Provide the (x, y) coordinate of the cell's center where the given text is located.  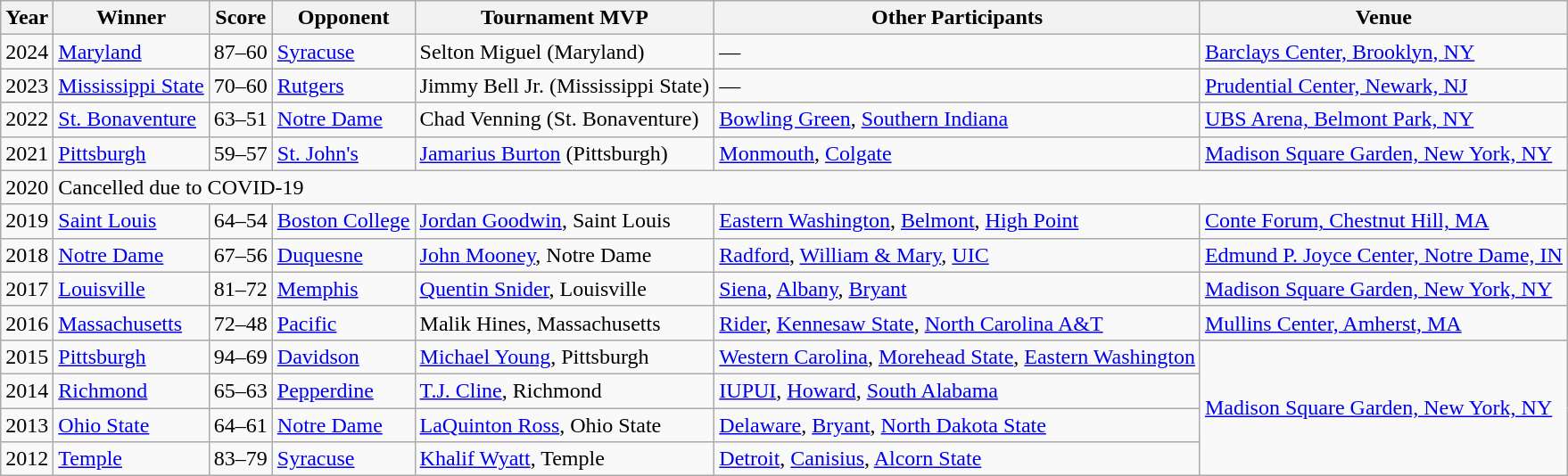
Mullins Center, Amherst, MA (1383, 323)
Barclays Center, Brooklyn, NY (1383, 52)
Detroit, Canisius, Alcorn State (958, 459)
Score (241, 18)
Massachusetts (131, 323)
Jimmy Bell Jr. (Mississippi State) (565, 86)
Monmouth, Colgate (958, 153)
Duquesne (343, 255)
Michael Young, Pittsburgh (565, 357)
2019 (27, 221)
63–51 (241, 119)
Mississippi State (131, 86)
Chad Venning (St. Bonaventure) (565, 119)
59–57 (241, 153)
Jordan Goodwin, Saint Louis (565, 221)
2023 (27, 86)
64–61 (241, 425)
Louisville (131, 289)
Boston College (343, 221)
Prudential Center, Newark, NJ (1383, 86)
Bowling Green, Southern Indiana (958, 119)
Ohio State (131, 425)
94–69 (241, 357)
Saint Louis (131, 221)
2017 (27, 289)
2012 (27, 459)
Jamarius Burton (Pittsburgh) (565, 153)
John Mooney, Notre Dame (565, 255)
Malik Hines, Massachusetts (565, 323)
Memphis (343, 289)
St. Bonaventure (131, 119)
81–72 (241, 289)
64–54 (241, 221)
Winner (131, 18)
2024 (27, 52)
2022 (27, 119)
Eastern Washington, Belmont, High Point (958, 221)
Siena, Albany, Bryant (958, 289)
Davidson (343, 357)
Conte Forum, Chestnut Hill, MA (1383, 221)
Temple (131, 459)
2015 (27, 357)
2014 (27, 390)
Selton Miguel (Maryland) (565, 52)
Maryland (131, 52)
T.J. Cline, Richmond (565, 390)
72–48 (241, 323)
IUPUI, Howard, South Alabama (958, 390)
Pepperdine (343, 390)
UBS Arena, Belmont Park, NY (1383, 119)
2018 (27, 255)
65–63 (241, 390)
Opponent (343, 18)
2013 (27, 425)
2020 (27, 187)
87–60 (241, 52)
Rider, Kennesaw State, North Carolina A&T (958, 323)
Other Participants (958, 18)
Pacific (343, 323)
67–56 (241, 255)
Cancelled due to COVID-19 (811, 187)
Edmund P. Joyce Center, Notre Dame, IN (1383, 255)
Rutgers (343, 86)
70–60 (241, 86)
Khalif Wyatt, Temple (565, 459)
Tournament MVP (565, 18)
Quentin Snider, Louisville (565, 289)
83–79 (241, 459)
Richmond (131, 390)
2021 (27, 153)
Venue (1383, 18)
Western Carolina, Morehead State, Eastern Washington (958, 357)
Year (27, 18)
2016 (27, 323)
LaQuinton Ross, Ohio State (565, 425)
St. John's (343, 153)
Delaware, Bryant, North Dakota State (958, 425)
Radford, William & Mary, UIC (958, 255)
